Identify which cell holds the provided text, then report its (x, y) central coordinate. 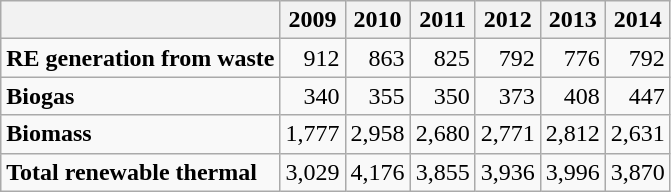
3,996 (572, 172)
408 (572, 96)
863 (378, 58)
3,855 (442, 172)
355 (378, 96)
3,936 (508, 172)
825 (442, 58)
Total renewable thermal (140, 172)
340 (312, 96)
RE generation from waste (140, 58)
Biogas (140, 96)
3,029 (312, 172)
2,771 (508, 134)
2009 (312, 20)
2,680 (442, 134)
1,777 (312, 134)
3,870 (638, 172)
776 (572, 58)
2,958 (378, 134)
912 (312, 58)
2,631 (638, 134)
447 (638, 96)
350 (442, 96)
2011 (442, 20)
2010 (378, 20)
4,176 (378, 172)
2012 (508, 20)
2014 (638, 20)
2013 (572, 20)
Biomass (140, 134)
2,812 (572, 134)
373 (508, 96)
